Detect which cell encompasses the target text, then output its [X, Y] center coordinate. 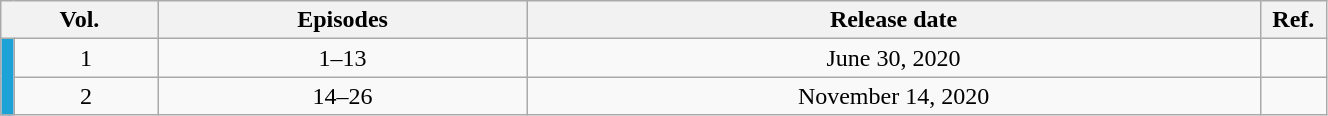
Ref. [1293, 20]
June 30, 2020 [894, 58]
Release date [894, 20]
1–13 [342, 58]
14–26 [342, 96]
November 14, 2020 [894, 96]
1 [86, 58]
Vol. [80, 20]
2 [86, 96]
Episodes [342, 20]
